Provide the (X, Y) coordinate of the cell's center where the given text is located.  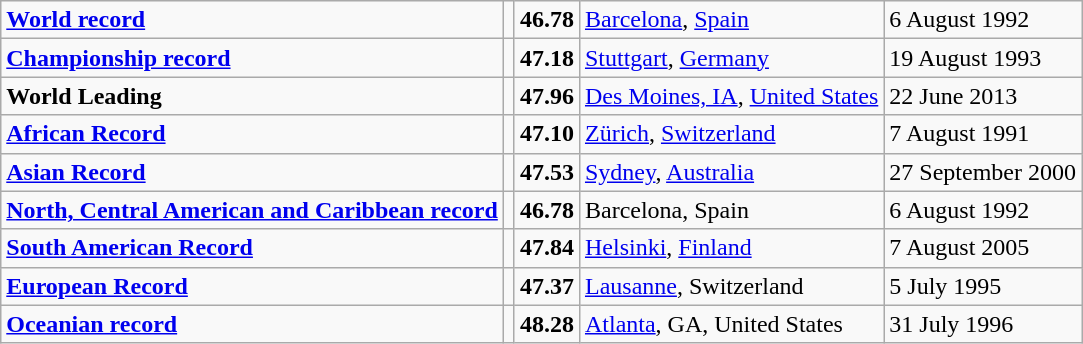
Championship record (252, 58)
World record (252, 20)
Lausanne, Switzerland (731, 286)
7 August 1991 (983, 134)
Asian Record (252, 172)
Helsinki, Finland (731, 248)
Oceanian record (252, 324)
47.37 (546, 286)
47.84 (546, 248)
Zürich, Switzerland (731, 134)
5 July 1995 (983, 286)
Stuttgart, Germany (731, 58)
Sydney, Australia (731, 172)
Des Moines, IA, United States (731, 96)
European Record (252, 286)
22 June 2013 (983, 96)
48.28 (546, 324)
47.53 (546, 172)
31 July 1996 (983, 324)
North, Central American and Caribbean record (252, 210)
27 September 2000 (983, 172)
Atlanta, GA, United States (731, 324)
South American Record (252, 248)
World Leading (252, 96)
47.96 (546, 96)
African Record (252, 134)
47.10 (546, 134)
47.18 (546, 58)
7 August 2005 (983, 248)
19 August 1993 (983, 58)
